Extract the [x, y] coordinate from the center of the cell holding the provided text.  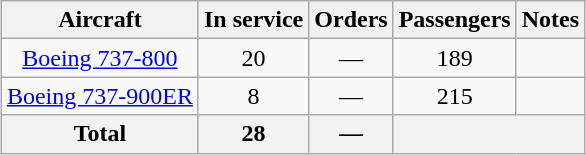
8 [253, 96]
In service [253, 20]
215 [454, 96]
20 [253, 58]
Passengers [454, 20]
189 [454, 58]
Orders [351, 20]
Total [100, 134]
Notes [550, 20]
Boeing 737-800 [100, 58]
28 [253, 134]
Boeing 737-900ER [100, 96]
Aircraft [100, 20]
